Capture the cell that displays the provided text and extract its (x, y) central coordinate. 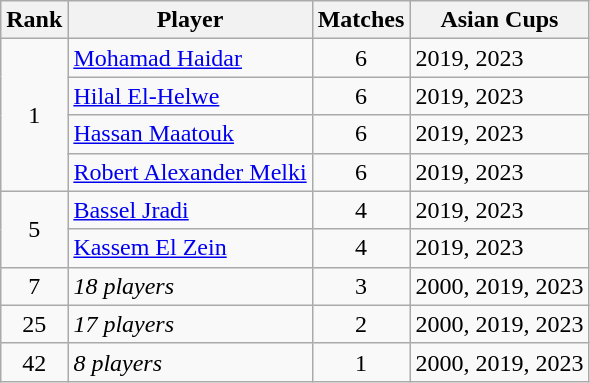
Matches (361, 20)
18 players (190, 286)
3 (361, 286)
Kassem El Zein (190, 248)
Robert Alexander Melki (190, 172)
Bassel Jradi (190, 210)
2 (361, 324)
5 (34, 229)
8 players (190, 362)
Mohamad Haidar (190, 58)
17 players (190, 324)
25 (34, 324)
Rank (34, 20)
7 (34, 286)
Hassan Maatouk (190, 134)
42 (34, 362)
Hilal El-Helwe (190, 96)
Player (190, 20)
Asian Cups (500, 20)
